Locate the cell with the specified text and output its [X, Y] center coordinate. 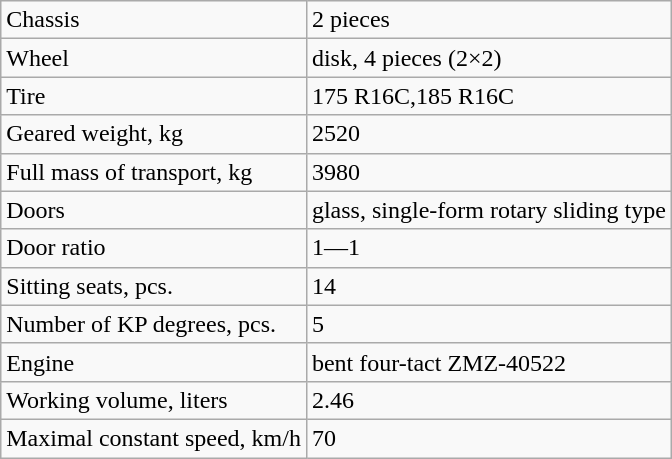
3980 [488, 172]
5 [488, 324]
Full mass of transport, kg [154, 172]
Wheel [154, 58]
Engine [154, 362]
70 [488, 438]
2 pieces [488, 20]
2520 [488, 134]
14 [488, 286]
bent four-tact ZMZ-40522 [488, 362]
Sitting seats, pcs. [154, 286]
Geared weight, kg [154, 134]
Door ratio [154, 248]
Maximal constant speed, km/h [154, 438]
Chassis [154, 20]
glass, single-form rotary sliding type [488, 210]
Tire [154, 96]
Number of KP degrees, pcs. [154, 324]
Working volume, liters [154, 400]
disk, 4 pieces (2×2) [488, 58]
2.46 [488, 400]
Doors [154, 210]
1—1 [488, 248]
175 R16C,185 R16C [488, 96]
